Determine the [x, y] coordinate at the center of the cell enclosing the given text.  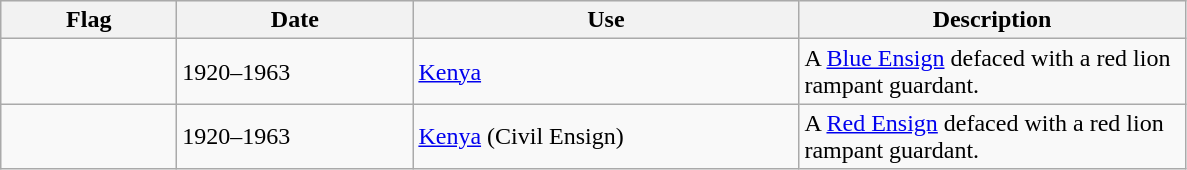
A Red Ensign defaced with a red lion rampant guardant. [992, 136]
Use [606, 20]
Kenya (Civil Ensign) [606, 136]
Flag [89, 20]
Kenya [606, 72]
A Blue Ensign defaced with a red lion rampant guardant. [992, 72]
Description [992, 20]
Date [295, 20]
